Capture the cell that displays the provided text and extract its (x, y) central coordinate. 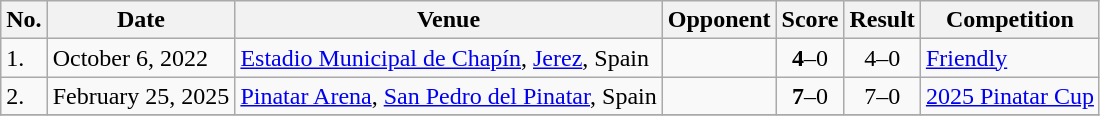
Estadio Municipal de Chapín, Jerez, Spain (448, 58)
Opponent (719, 20)
October 6, 2022 (141, 58)
Competition (1010, 20)
1. (24, 58)
Friendly (1010, 58)
No. (24, 20)
Score (810, 20)
2025 Pinatar Cup (1010, 96)
Venue (448, 20)
Date (141, 20)
Result (882, 20)
2. (24, 96)
Pinatar Arena, San Pedro del Pinatar, Spain (448, 96)
February 25, 2025 (141, 96)
